Detect which cell encompasses the target text, then output its [x, y] center coordinate. 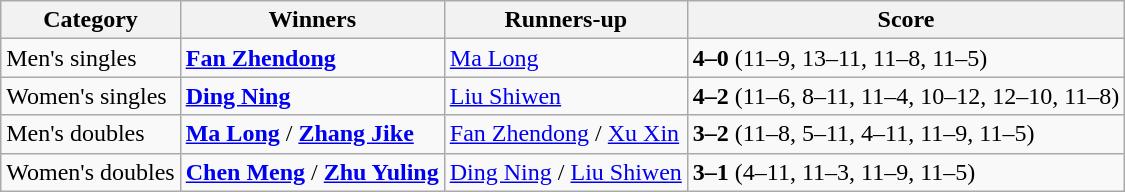
Women's singles [90, 96]
Category [90, 20]
4–2 (11–6, 8–11, 11–4, 10–12, 12–10, 11–8) [906, 96]
Men's singles [90, 58]
Men's doubles [90, 134]
Liu Shiwen [566, 96]
Chen Meng / Zhu Yuling [312, 172]
Fan Zhendong [312, 58]
Score [906, 20]
Fan Zhendong / Xu Xin [566, 134]
3–1 (4–11, 11–3, 11–9, 11–5) [906, 172]
Ma Long [566, 58]
Ma Long / Zhang Jike [312, 134]
4–0 (11–9, 13–11, 11–8, 11–5) [906, 58]
Ding Ning / Liu Shiwen [566, 172]
Winners [312, 20]
Ding Ning [312, 96]
Women's doubles [90, 172]
3–2 (11–8, 5–11, 4–11, 11–9, 11–5) [906, 134]
Runners-up [566, 20]
